Extract the [x, y] coordinate from the center of the cell holding the provided text.  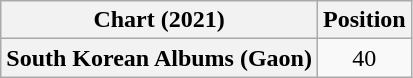
Chart (2021) [160, 20]
Position [364, 20]
South Korean Albums (Gaon) [160, 58]
40 [364, 58]
